Capture the cell that displays the provided text and extract its (X, Y) central coordinate. 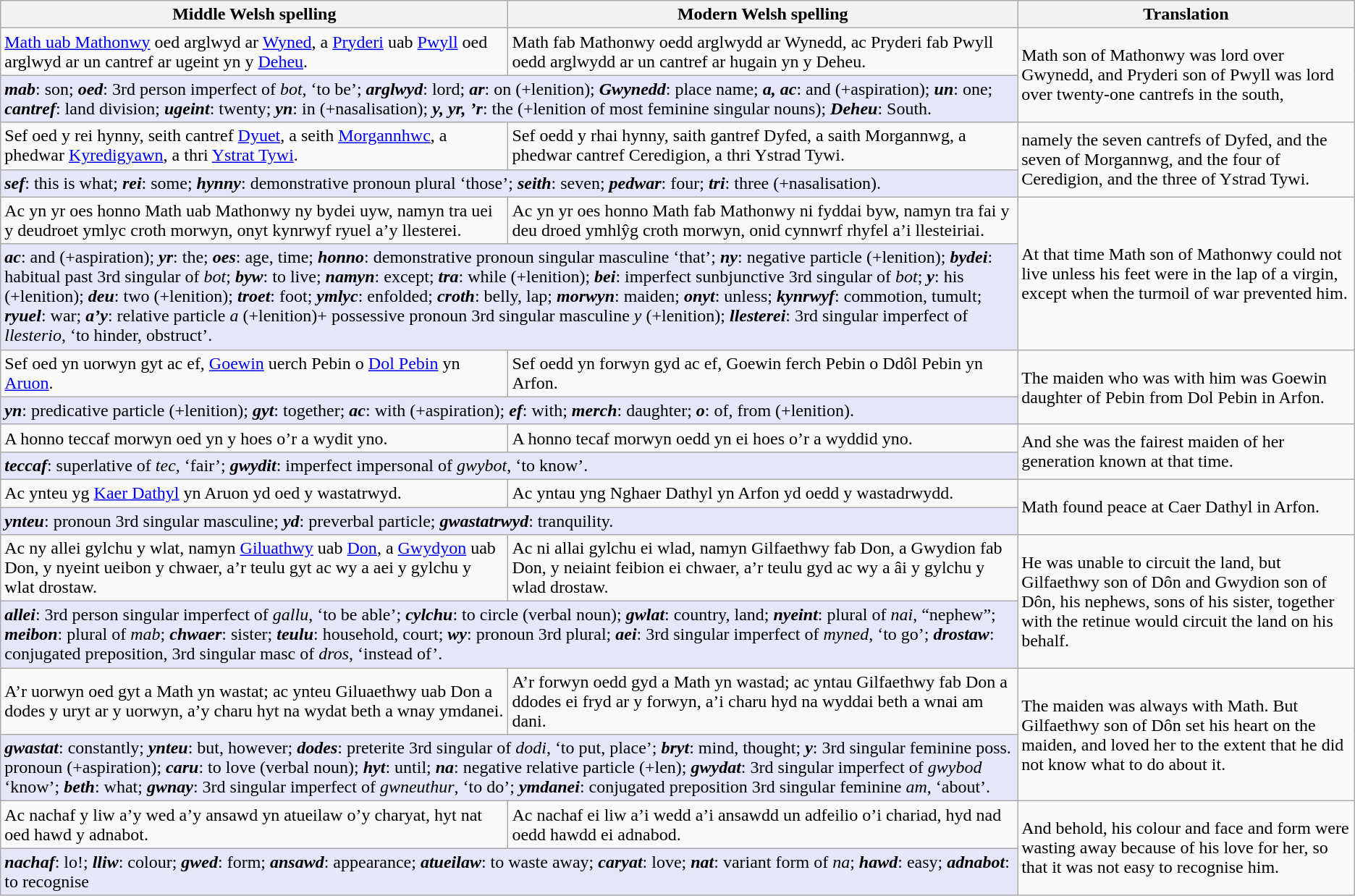
And behold, his colour and face and form were wasting away because of his love for her, so that it was not easy to recognise him. (1186, 848)
Math found peace at Caer Dathyl in Arfon. (1186, 507)
Math uab Mathonwy oed arglwyd ar Wyned, a Pryderi uab Pwyll oed arglwyd ar un cantref ar ugeint yn y Deheu. (255, 52)
Sef oed yn uorwyn gyt ac ef, Goewin uerch Pebin o Dol Pebin yn Aruon. (255, 373)
Ac yntau yng Nghaer Dathyl yn Arfon yd oedd y wastadrwydd. (763, 493)
yn: predicative particle (+lenition); gyt: together; ac: with (+aspiration); ef: with; merch: daughter; o: of, from (+lenition). (510, 410)
A’r forwyn oedd gyd a Math yn wastad; ac yntau Gilfaethwy fab Don a ddodes ei fryd ar y forwyn, a’i charu hyd na wyddai beth a wnai am dani. (763, 701)
Modern Welsh spelling (763, 14)
Ac yn yr oes honno Math uab Mathonwy ny bydei uyw, namyn tra uei y deudroet ymlyc croth morwyn, onyt kynrwyf ryuel a’y llesterei. (255, 220)
Ac nachaf y liw a’y wed a’y ansawd yn atueilaw o’y charyat, hyt nat oed hawd y adnabot. (255, 825)
Sef oed y rei hynny, seith cantref Dyuet, a seith Morgannhwc, a phedwar Kyredigyawn, a thri Ystrat Tywi. (255, 146)
A honno teccaf morwyn oed yn y hoes o’r a wydit yno. (255, 438)
Ac ynteu yg Kaer Dathyl yn Aruon yd oed y wastatrwyd. (255, 493)
Middle Welsh spelling (255, 14)
Sef oedd y rhai hynny, saith gantref Dyfed, a saith Morgannwg, a phedwar cantref Ceredigion, a thri Ystrad Tywi. (763, 146)
A honno tecaf morwyn oedd yn ei hoes o’r a wyddid yno. (763, 438)
ynteu: pronoun 3rd singular masculine; yd: preverbal particle; gwastatrwyd: tranquility. (510, 520)
Sef oedd yn forwyn gyd ac ef, Goewin ferch Pebin o Ddôl Pebin yn Arfon. (763, 373)
Translation (1186, 14)
namely the seven cantrefs of Dyfed, and the seven of Morgannwg, and the four of Ceredigion, and the three of Ystrad Tywi. (1186, 159)
teccaf: superlative of tec, ‘fair’; gwydit: imperfect impersonal of gwybot, ‘to know’. (510, 465)
Ac yn yr oes honno Math fab Mathonwy ni fyddai byw, namyn tra fai y deu droed ymhlŷg croth morwyn, onid cynnwrf rhyfel a’i llesteiriai. (763, 220)
At that time Math son of Mathonwy could not live unless his feet were in the lap of a virgin, except when the turmoil of war prevented him. (1186, 274)
Ac ny allei gylchu y wlat, namyn Giluathwy uab Don, a Gwydyon uab Don, y nyeint ueibon y chwaer, a’r teulu gyt ac wy a aei y gylchu y wlat drostaw. (255, 568)
The maiden who was with him was Goewin daughter of Pebin from Dol Pebin in Arfon. (1186, 386)
Math fab Mathonwy oedd arglwydd ar Wynedd, ac Pryderi fab Pwyll oedd arglwydd ar un cantref ar hugain yn y Deheu. (763, 52)
sef: this is what; rei: some; hynny: demonstrative pronoun plural ‘those’; seith: seven; pedwar: four; tri: three (+nasalisation). (510, 183)
A’r uorwyn oed gyt a Math yn wastat; ac ynteu Giluaethwy uab Don a dodes y uryt ar y uorwyn, a’y charu hyt na wydat beth a wnay ymdanei. (255, 701)
Math son of Mathonwy was lord over Gwynedd, and Pryderi son of Pwyll was lord over twenty-one cantrefs in the south, (1186, 75)
And she was the fairest maiden of her generation known at that time. (1186, 452)
Ac nachaf ei liw a’i wedd a’i ansawdd un adfeilio o’i chariad, hyd nad oedd hawdd ei adnabod. (763, 825)
